Output the (x, y) coordinate of the center of the cell containing the given text.  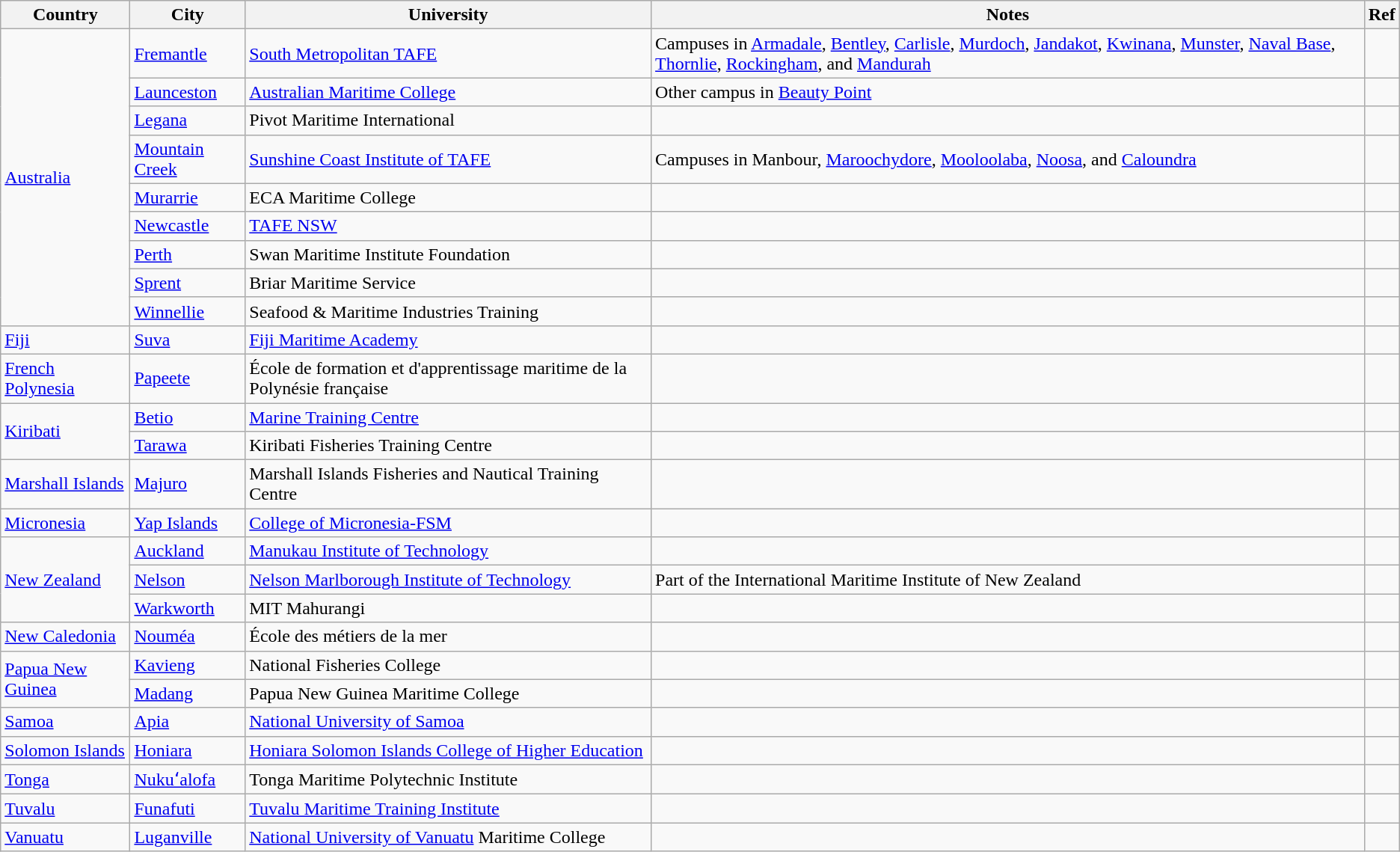
National Fisheries College (449, 665)
Fremantle (188, 54)
Tonga Maritime Polytechnic Institute (449, 779)
Solomon Islands (66, 750)
Nelson (188, 580)
Winnellie (188, 311)
College of Micronesia-FSM (449, 523)
Pivot Maritime International (449, 120)
Briar Maritime Service (449, 283)
Majuro (188, 485)
French Polynesia (66, 379)
Other campus in Beauty Point (1008, 92)
Newcastle (188, 226)
Tuvalu Maritime Training Institute (449, 809)
Country (66, 15)
Campuses in Manbour, Maroochydore, Mooloolaba, Noosa, and Caloundra (1008, 159)
Launceston (188, 92)
Seafood & Maritime Industries Training (449, 311)
Marshall Islands (66, 485)
Murarrie (188, 197)
Sprent (188, 283)
Nelson Marlborough Institute of Technology (449, 580)
École des métiers de la mer (449, 637)
Ref (1382, 15)
Manukau Institute of Technology (449, 551)
Fiji (66, 340)
Micronesia (66, 523)
Notes (1008, 15)
Nukuʻalofa (188, 779)
City (188, 15)
Australian Maritime College (449, 92)
MIT Mahurangi (449, 608)
École de formation et d'apprentissage maritime de la Polynésie française (449, 379)
Auckland (188, 551)
Tonga (66, 779)
Tuvalu (66, 809)
Sunshine Coast Institute of TAFE (449, 159)
Samoa (66, 722)
Tarawa (188, 446)
Australia (66, 178)
Fiji Maritime Academy (449, 340)
Marine Training Centre (449, 417)
ECA Maritime College (449, 197)
Legana (188, 120)
Marshall Islands Fisheries and Nautical Training Centre (449, 485)
Perth (188, 254)
Honiara (188, 750)
Funafuti (188, 809)
National University of Samoa (449, 722)
Campuses in Armadale, Bentley, Carlisle, Murdoch, Jandakot, Kwinana, Munster, Naval Base, Thornlie, Rockingham, and Mandurah (1008, 54)
Madang (188, 693)
National University of Vanuatu Maritime College (449, 837)
Swan Maritime Institute Foundation (449, 254)
Mountain Creek (188, 159)
Vanuatu (66, 837)
Papeete (188, 379)
Honiara Solomon Islands College of Higher Education (449, 750)
Kavieng (188, 665)
TAFE NSW (449, 226)
Warkworth (188, 608)
Kiribati (66, 431)
South Metropolitan TAFE (449, 54)
Luganville (188, 837)
New Caledonia (66, 637)
Papua New Guinea Maritime College (449, 693)
Betio (188, 417)
Part of the International Maritime Institute of New Zealand (1008, 580)
University (449, 15)
Nouméa (188, 637)
Suva (188, 340)
Papua New Guinea (66, 679)
Kiribati Fisheries Training Centre (449, 446)
Yap Islands (188, 523)
New Zealand (66, 580)
Apia (188, 722)
